Locate the cell with the specified text and output its (x, y) center coordinate. 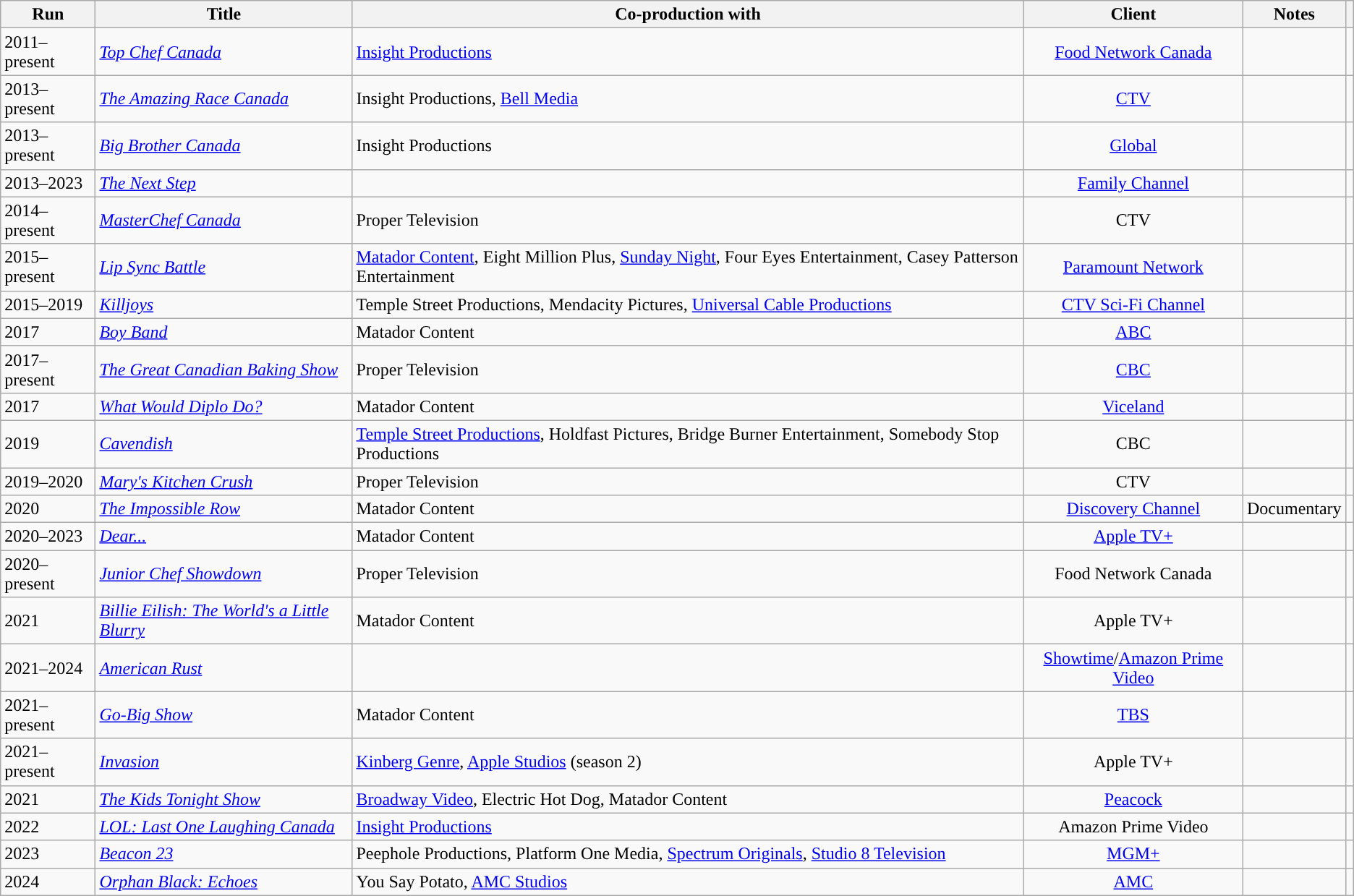
Lip Sync Battle (224, 268)
Matador Content, Eight Million Plus, Sunday Night, Four Eyes Entertainment, Casey Patterson Entertainment (688, 268)
Notes (1294, 14)
2011–present (48, 52)
Insight Productions, Bell Media (688, 98)
The Impossible Row (224, 509)
2020–present (48, 574)
Boy Band (224, 332)
Run (48, 14)
LOL: Last One Laughing Canada (224, 827)
2022 (48, 827)
Cavendish (224, 444)
ABC (1133, 332)
Broadway Video, Electric Hot Dog, Matador Content (688, 799)
The Kids Tonight Show (224, 799)
2017–present (48, 369)
Kinberg Genre, Apple Studios (season 2) (688, 762)
What Would Diplo Do? (224, 406)
Billie Eilish: The World's a Little Blurry (224, 620)
2024 (48, 882)
Documentary (1294, 509)
Viceland (1133, 406)
Beacon 23 (224, 854)
2014–present (48, 220)
Junior Chef Showdown (224, 574)
2015–present (48, 268)
Family Channel (1133, 183)
The Amazing Race Canada (224, 98)
2020 (48, 509)
Temple Street Productions, Mendacity Pictures, Universal Cable Productions (688, 304)
Title (224, 14)
Peacock (1133, 799)
CTV Sci-Fi Channel (1133, 304)
2015–2019 (48, 304)
Co-production with (688, 14)
2019 (48, 444)
MGM+ (1133, 854)
Amazon Prime Video (1133, 827)
Paramount Network (1133, 268)
2019–2020 (48, 481)
Go-Big Show (224, 714)
2020–2023 (48, 537)
Discovery Channel (1133, 509)
The Next Step (224, 183)
Killjoys (224, 304)
Invasion (224, 762)
Client (1133, 14)
The Great Canadian Baking Show (224, 369)
MasterChef Canada (224, 220)
Top Chef Canada (224, 52)
Showtime/Amazon Prime Video (1133, 668)
Dear... (224, 537)
Temple Street Productions, Holdfast Pictures, Bridge Burner Entertainment, Somebody Stop Productions (688, 444)
Big Brother Canada (224, 146)
You Say Potato, AMC Studios (688, 882)
AMC (1133, 882)
Peephole Productions, Platform One Media, Spectrum Originals, Studio 8 Television (688, 854)
Mary's Kitchen Crush (224, 481)
Orphan Black: Echoes (224, 882)
TBS (1133, 714)
American Rust (224, 668)
2021–2024 (48, 668)
2013–2023 (48, 183)
Global (1133, 146)
2023 (48, 854)
